Scan for the cell matching the given text and deliver its [X, Y] coordinate at center. 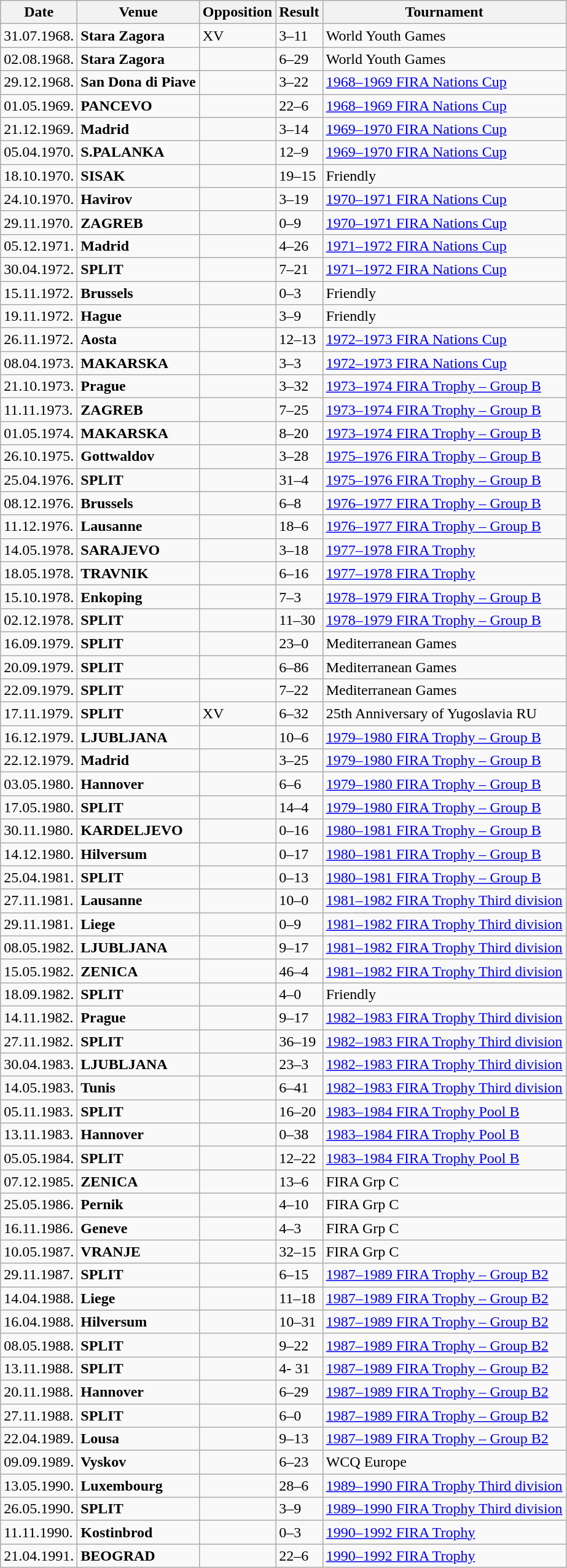
02.12.1978. [39, 620]
27.11.1981. [39, 901]
6–86 [299, 667]
18.05.1978. [39, 573]
16.09.1979. [39, 643]
4- 31 [299, 1368]
9–13 [299, 1439]
05.11.1983. [39, 1111]
01.05.1969. [39, 106]
7–3 [299, 597]
20.09.1979. [39, 667]
13.11.1983. [39, 1135]
3–28 [299, 457]
23–0 [299, 643]
26.10.1975. [39, 457]
26.11.1972. [39, 340]
3–3 [299, 363]
3–19 [299, 199]
30.04.1983. [39, 1065]
12–13 [299, 340]
3–22 [299, 82]
4–10 [299, 1205]
12–22 [299, 1158]
SISAK [138, 176]
6–0 [299, 1415]
6–15 [299, 1275]
Tournament [444, 12]
05.05.1984. [39, 1158]
7–25 [299, 410]
10–31 [299, 1322]
05.04.1970. [39, 152]
19–15 [299, 176]
Pernik [138, 1205]
15.05.1982. [39, 971]
22.04.1989. [39, 1439]
25.04.1981. [39, 877]
14.12.1980. [39, 854]
6–41 [299, 1088]
11.11.1973. [39, 410]
29.12.1968. [39, 82]
Kostinbrod [138, 1532]
46–4 [299, 971]
7–22 [299, 691]
6–8 [299, 503]
16.12.1979. [39, 737]
0–13 [299, 877]
KARDELJEVO [138, 831]
30.04.1972. [39, 269]
36–19 [299, 1041]
14.05.1983. [39, 1088]
28–6 [299, 1486]
6–32 [299, 714]
29.11.1987. [39, 1275]
25.04.1976. [39, 480]
30.11.1980. [39, 831]
11.11.1990. [39, 1532]
29.11.1970. [39, 222]
26.05.1990. [39, 1509]
01.05.1974. [39, 433]
14.04.1988. [39, 1298]
32–15 [299, 1252]
6–6 [299, 784]
13.05.1990. [39, 1486]
23–3 [299, 1065]
14.11.1982. [39, 1017]
16–20 [299, 1111]
3–14 [299, 129]
31–4 [299, 480]
08.05.1988. [39, 1345]
16.11.1986. [39, 1228]
18–6 [299, 527]
3–18 [299, 550]
17.05.1980. [39, 807]
San Dona di Piave [138, 82]
4–26 [299, 246]
20.11.1988. [39, 1392]
Enkoping [138, 597]
27.11.1988. [39, 1415]
12–9 [299, 152]
03.05.1980. [39, 784]
PANCEVO [138, 106]
09.09.1989. [39, 1462]
4–0 [299, 994]
Luxembourg [138, 1486]
22.09.1979. [39, 691]
6–16 [299, 573]
25th Anniversary of Yugoslavia RU [444, 714]
6–23 [299, 1462]
22.12.1979. [39, 761]
14–4 [299, 807]
4–3 [299, 1228]
18.09.1982. [39, 994]
8–20 [299, 433]
31.07.1968. [39, 36]
10.05.1987. [39, 1252]
Havirov [138, 199]
0–17 [299, 854]
VRANJE [138, 1252]
10–6 [299, 737]
Tunis [138, 1088]
13–6 [299, 1182]
27.11.1982. [39, 1041]
Aosta [138, 340]
08.12.1976. [39, 503]
14.05.1978. [39, 550]
3–25 [299, 761]
08.05.1982. [39, 947]
11–18 [299, 1298]
29.11.1981. [39, 924]
07.12.1985. [39, 1182]
11–30 [299, 620]
24.10.1970. [39, 199]
02.08.1968. [39, 59]
17.11.1979. [39, 714]
Geneve [138, 1228]
10–0 [299, 901]
18.10.1970. [39, 176]
11.12.1976. [39, 527]
Date [39, 12]
Venue [138, 12]
S.PALANKA [138, 152]
16.04.1988. [39, 1322]
Hague [138, 316]
TRAVNIK [138, 573]
Vyskov [138, 1462]
BEOGRAD [138, 1556]
3–32 [299, 386]
05.12.1971. [39, 246]
SARAJEVO [138, 550]
21.12.1969. [39, 129]
21.10.1973. [39, 386]
15.10.1978. [39, 597]
WCQ Europe [444, 1462]
Opposition [237, 12]
15.11.1972. [39, 293]
21.04.1991. [39, 1556]
Lousa [138, 1439]
Gottwaldov [138, 457]
3–11 [299, 36]
08.04.1973. [39, 363]
Result [299, 12]
9–22 [299, 1345]
13.11.1988. [39, 1368]
7–21 [299, 269]
0–16 [299, 831]
25.05.1986. [39, 1205]
0–38 [299, 1135]
19.11.1972. [39, 316]
